Capture the cell that displays the provided text and extract its (x, y) central coordinate. 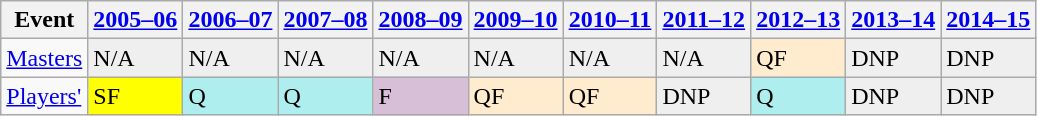
Players' (44, 96)
Event (44, 20)
2006–07 (230, 20)
F (420, 96)
2014–15 (988, 20)
2013–14 (894, 20)
2011–12 (704, 20)
SF (136, 96)
2008–09 (420, 20)
2012–13 (798, 20)
2007–08 (326, 20)
2009–10 (516, 20)
2005–06 (136, 20)
2010–11 (610, 20)
Masters (44, 58)
